Provide the (X, Y) coordinate of the cell's center where the given text is located.  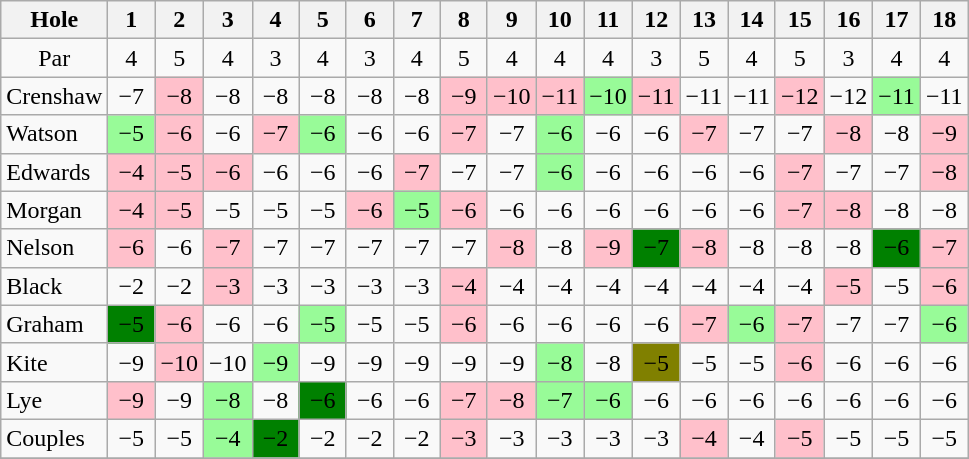
Par (54, 58)
Black (54, 286)
2 (180, 20)
7 (416, 20)
Nelson (54, 248)
Lye (54, 400)
14 (752, 20)
11 (608, 20)
Watson (54, 134)
Morgan (54, 210)
16 (848, 20)
Edwards (54, 172)
10 (560, 20)
Kite (54, 362)
6 (370, 20)
1 (132, 20)
Crenshaw (54, 96)
9 (512, 20)
18 (944, 20)
8 (464, 20)
13 (704, 20)
17 (897, 20)
Hole (54, 20)
15 (800, 20)
12 (656, 20)
Graham (54, 324)
Couples (54, 438)
